Pinpoint the cell where the given text exists, returning its [x, y] midpoint coordinate. 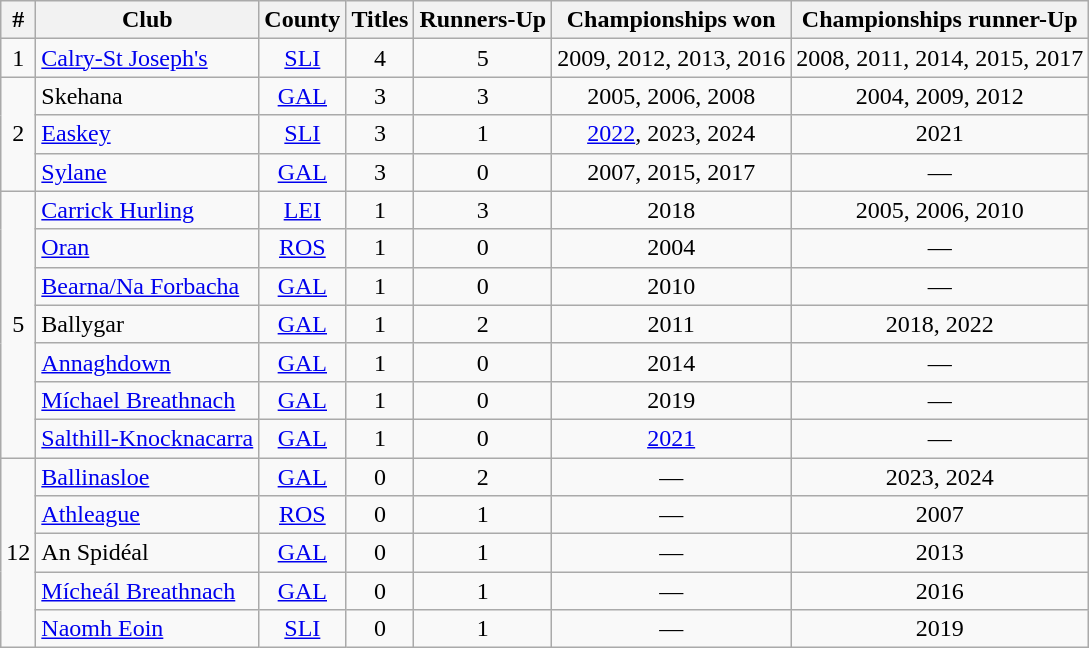
2007, 2015, 2017 [672, 172]
Salthill-Knocknacarra [148, 438]
Runners-Up [483, 20]
Carrick Hurling [148, 210]
Skehana [148, 96]
Athleague [148, 515]
Titles [380, 20]
An Spidéal [148, 553]
Sylane [148, 172]
2011 [672, 324]
Club [148, 20]
Míchael Breathnach [148, 400]
2004 [672, 248]
County [302, 20]
# [18, 20]
2008, 2011, 2014, 2015, 2017 [940, 58]
2004, 2009, 2012 [940, 96]
2022, 2023, 2024 [672, 134]
2013 [940, 553]
Annaghdown [148, 362]
2016 [940, 591]
Mícheál Breathnach [148, 591]
Championships runner-Up [940, 20]
2005, 2006, 2008 [672, 96]
2005, 2006, 2010 [940, 210]
Ballinasloe [148, 477]
Naomh Eoin [148, 629]
2007 [940, 515]
Calry-St Joseph's [148, 58]
2014 [672, 362]
Ballygar [148, 324]
2018 [672, 210]
Bearna/Na Forbacha [148, 286]
LEI [302, 210]
Championships won [672, 20]
12 [18, 553]
2009, 2012, 2013, 2016 [672, 58]
Oran [148, 248]
2018, 2022 [940, 324]
2023, 2024 [940, 477]
2010 [672, 286]
Easkey [148, 134]
4 [380, 58]
